From the cell containing the given text, extract its center point as (X, Y) coordinate. 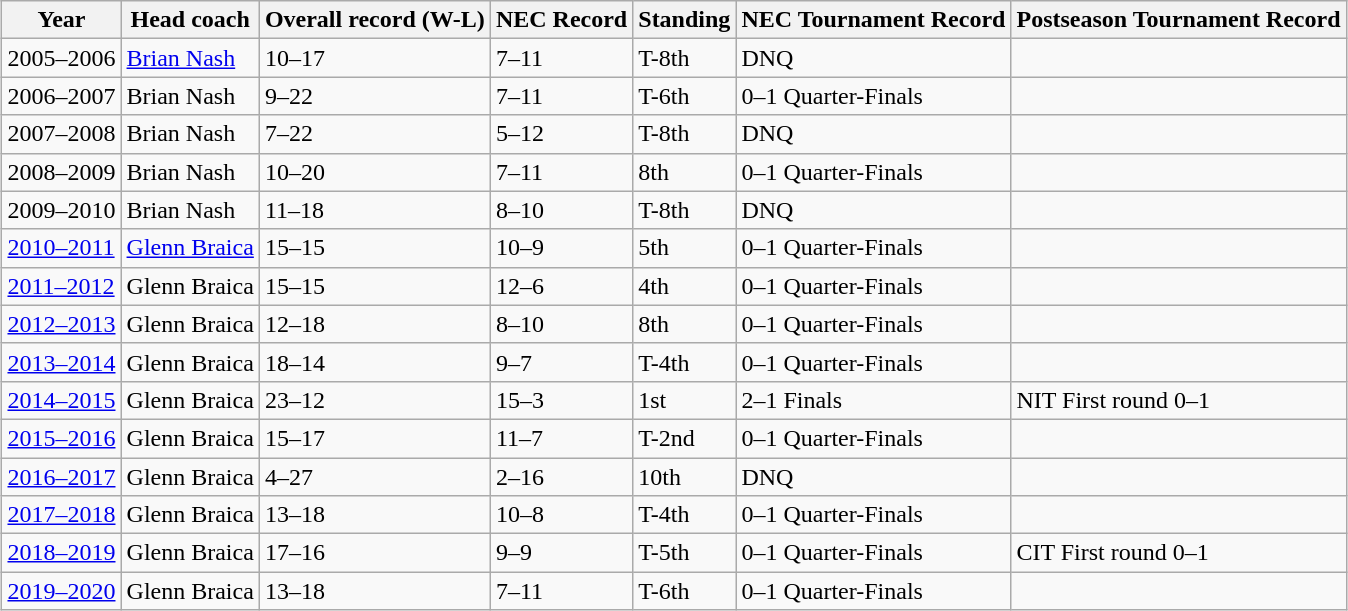
2–16 (561, 477)
2014–2015 (62, 400)
2–1 Finals (874, 400)
18–14 (374, 362)
Head coach (190, 20)
11–18 (374, 210)
15–17 (374, 438)
2006–2007 (62, 96)
15–3 (561, 400)
5th (684, 248)
Standing (684, 20)
NEC Tournament Record (874, 20)
2007–2008 (62, 134)
7–22 (374, 134)
NIT First round 0–1 (1178, 400)
5–12 (561, 134)
T-2nd (684, 438)
2017–2018 (62, 515)
2013–2014 (62, 362)
4–27 (374, 477)
Postseason Tournament Record (1178, 20)
10–8 (561, 515)
9–7 (561, 362)
9–22 (374, 96)
2016–2017 (62, 477)
10th (684, 477)
10–20 (374, 172)
Year (62, 20)
12–6 (561, 286)
11–7 (561, 438)
2010–2011 (62, 248)
2011–2012 (62, 286)
2018–2019 (62, 553)
2005–2006 (62, 58)
Overall record (W-L) (374, 20)
T-5th (684, 553)
2008–2009 (62, 172)
1st (684, 400)
NEC Record (561, 20)
10–17 (374, 58)
2015–2016 (62, 438)
9–9 (561, 553)
2012–2013 (62, 324)
17–16 (374, 553)
2009–2010 (62, 210)
10–9 (561, 248)
23–12 (374, 400)
2019–2020 (62, 591)
CIT First round 0–1 (1178, 553)
12–18 (374, 324)
4th (684, 286)
